Capture the cell that displays the provided text and extract its [X, Y] central coordinate. 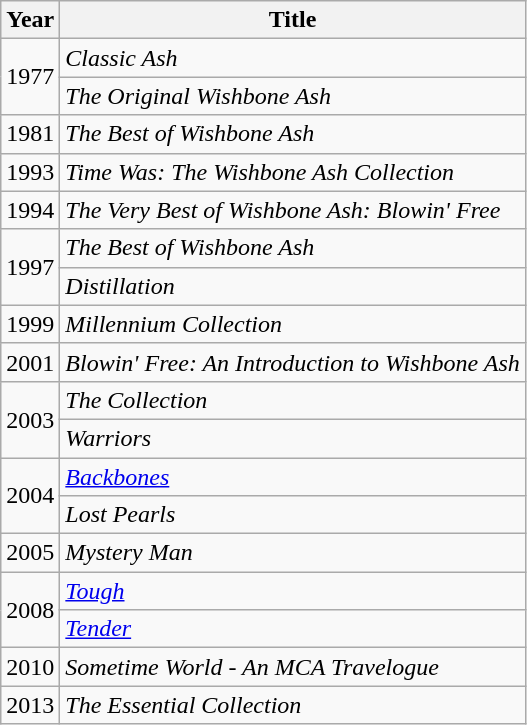
2013 [30, 705]
Classic Ash [292, 58]
Lost Pearls [292, 515]
2010 [30, 667]
Millennium Collection [292, 324]
2003 [30, 419]
Title [292, 20]
Tough [292, 591]
1994 [30, 210]
Distillation [292, 286]
The Original Wishbone Ash [292, 96]
The Essential Collection [292, 705]
1999 [30, 324]
The Very Best of Wishbone Ash: Blowin' Free [292, 210]
Sometime World - An MCA Travelogue [292, 667]
Tender [292, 629]
Blowin' Free: An Introduction to Wishbone Ash [292, 362]
1977 [30, 77]
Backbones [292, 477]
Mystery Man [292, 553]
1993 [30, 172]
2001 [30, 362]
1997 [30, 267]
2008 [30, 610]
2005 [30, 553]
The Collection [292, 400]
2004 [30, 496]
Year [30, 20]
Time Was: The Wishbone Ash Collection [292, 172]
1981 [30, 134]
Warriors [292, 438]
